Extract the (X, Y) coordinate from the center of the cell holding the provided text.  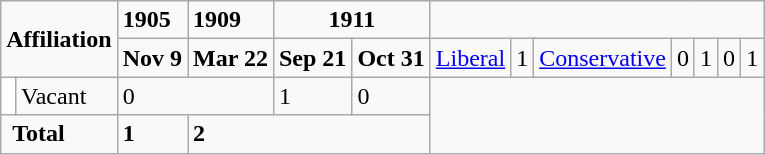
Affiliation (59, 39)
1911 (352, 20)
Oct 31 (391, 58)
Mar 22 (231, 58)
Liberal (470, 58)
Vacant (66, 96)
1905 (152, 20)
Total (59, 134)
Sep 21 (312, 58)
1909 (231, 20)
2 (310, 134)
Nov 9 (152, 58)
Conservative (603, 58)
